Output the [X, Y] coordinate of the center of the cell containing the given text.  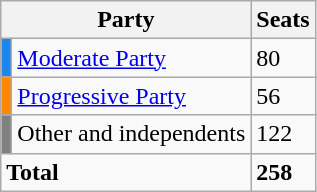
Total [126, 172]
122 [283, 134]
Moderate Party [132, 58]
Other and independents [132, 134]
80 [283, 58]
Party [126, 20]
56 [283, 96]
Progressive Party [132, 96]
258 [283, 172]
Seats [283, 20]
